Provide the (x, y) coordinate of the cell's center where the given text is located.  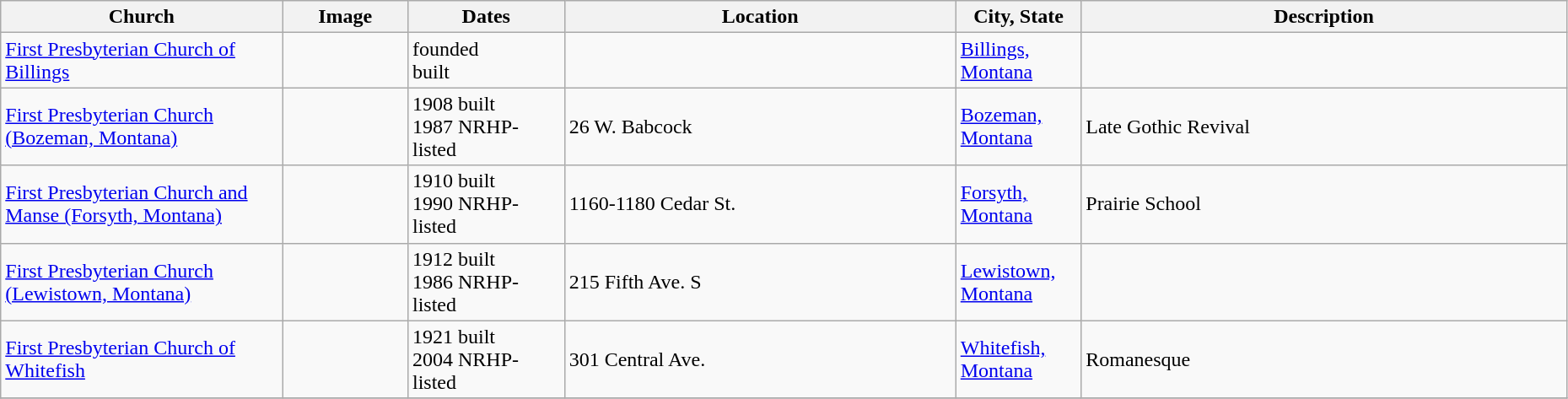
1921 built2004 NRHP-listed (486, 359)
1160-1180 Cedar St. (760, 204)
Bozeman, Montana (1019, 127)
Description (1324, 17)
1908 built1987 NRHP-listed (486, 127)
Lewistown, Montana (1019, 282)
1910 built1990 NRHP-listed (486, 204)
Church (142, 17)
founded built (486, 61)
First Presbyterian Church and Manse (Forsyth, Montana) (142, 204)
First Presbyterian Church of Billings (142, 61)
Image (346, 17)
Location (760, 17)
Whitefish, Montana (1019, 359)
City, State (1019, 17)
301 Central Ave. (760, 359)
First Presbyterian Church of Whitefish (142, 359)
Billings, Montana (1019, 61)
First Presbyterian Church (Lewistown, Montana) (142, 282)
Prairie School (1324, 204)
First Presbyterian Church (Bozeman, Montana) (142, 127)
Romanesque (1324, 359)
215 Fifth Ave. S (760, 282)
Late Gothic Revival (1324, 127)
Forsyth, Montana (1019, 204)
1912 built1986 NRHP-listed (486, 282)
Dates (486, 17)
26 W. Babcock (760, 127)
